Capture the cell that displays the provided text and extract its [x, y] central coordinate. 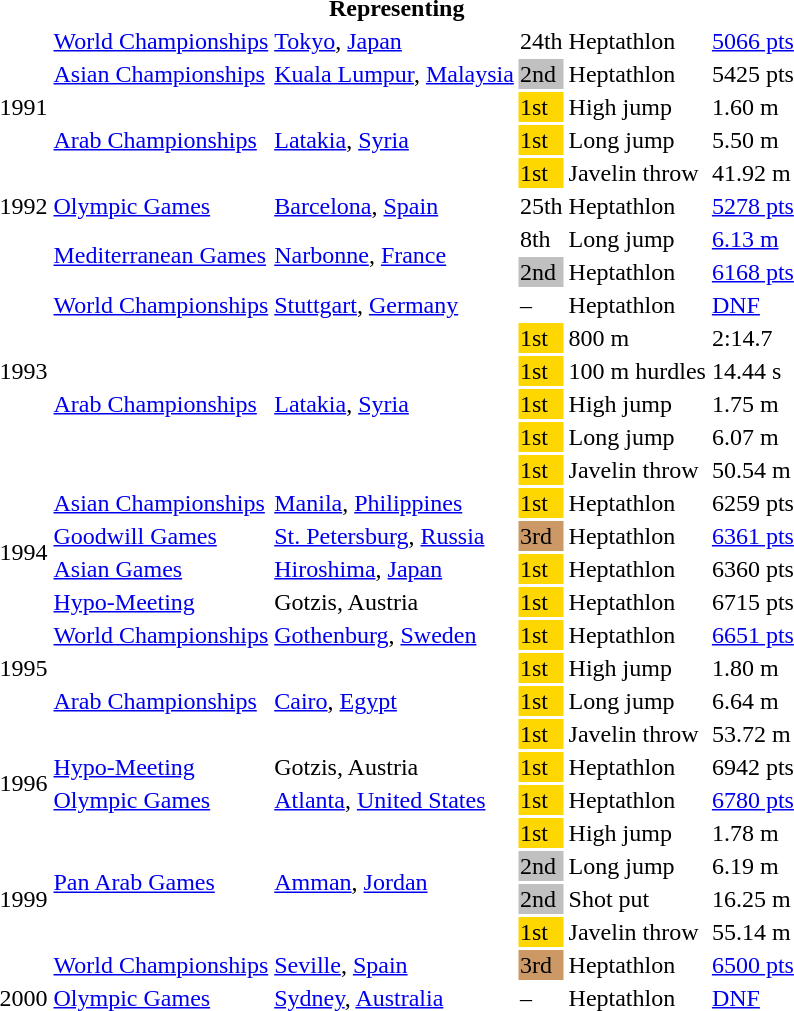
100 m hurdles [637, 371]
Asian Games [161, 569]
Pan Arab Games [161, 882]
Seville, Spain [394, 965]
Gothenburg, Sweden [394, 635]
8th [541, 239]
Narbonne, France [394, 256]
800 m [637, 338]
Manila, Philippines [394, 503]
Barcelona, Spain [394, 206]
– [541, 305]
Mediterranean Games [161, 256]
Stuttgart, Germany [394, 305]
Shot put [637, 899]
25th [541, 206]
Hiroshima, Japan [394, 569]
Cairo, Egypt [394, 701]
Kuala Lumpur, Malaysia [394, 74]
Amman, Jordan [394, 882]
Atlanta, United States [394, 800]
St. Petersburg, Russia [394, 536]
Tokyo, Japan [394, 41]
Goodwill Games [161, 536]
24th [541, 41]
